Extract the (X, Y) coordinate from the center of the cell holding the provided text.  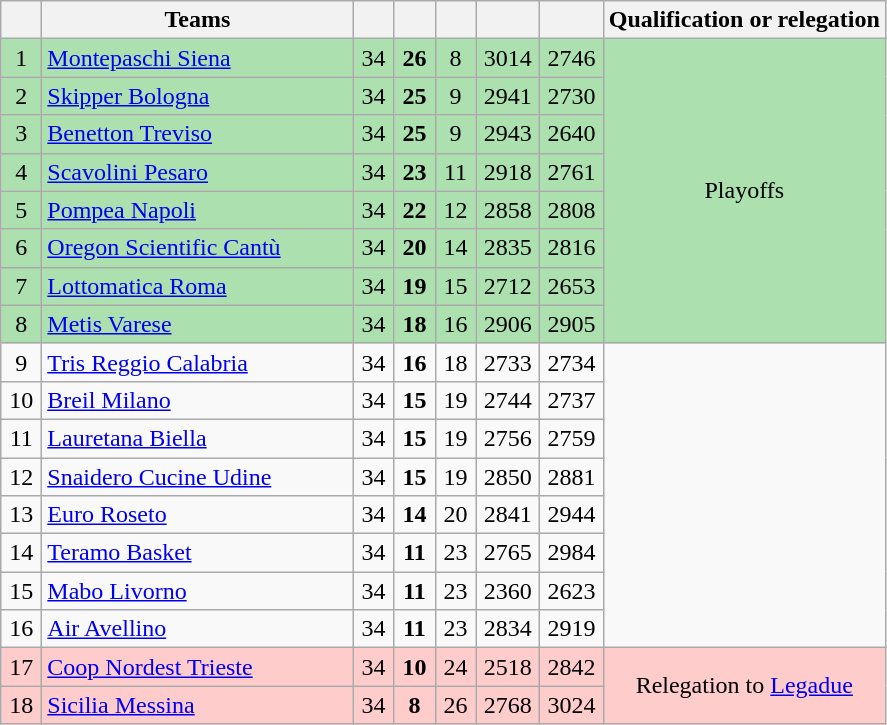
2841 (508, 515)
5 (22, 210)
2733 (508, 362)
Coop Nordest Trieste (198, 667)
Scavolini Pesaro (198, 172)
2834 (508, 629)
Snaidero Cucine Udine (198, 477)
2712 (508, 286)
2746 (572, 58)
2842 (572, 667)
Tris Reggio Calabria (198, 362)
2858 (508, 210)
13 (22, 515)
22 (414, 210)
Oregon Scientific Cantù (198, 248)
2360 (508, 591)
Playoffs (744, 191)
2 (22, 96)
2808 (572, 210)
2941 (508, 96)
Relegation to Legadue (744, 686)
2835 (508, 248)
Teams (198, 20)
2737 (572, 400)
2943 (508, 134)
Breil Milano (198, 400)
2756 (508, 438)
2765 (508, 553)
Sicilia Messina (198, 705)
2918 (508, 172)
2734 (572, 362)
6 (22, 248)
2816 (572, 248)
Euro Roseto (198, 515)
Skipper Bologna (198, 96)
2730 (572, 96)
2640 (572, 134)
Montepaschi Siena (198, 58)
17 (22, 667)
2759 (572, 438)
2944 (572, 515)
2768 (508, 705)
Lauretana Biella (198, 438)
3024 (572, 705)
1 (22, 58)
3 (22, 134)
2744 (508, 400)
2984 (572, 553)
7 (22, 286)
2518 (508, 667)
Lottomatica Roma (198, 286)
Metis Varese (198, 324)
2906 (508, 324)
Teramo Basket (198, 553)
Air Avellino (198, 629)
24 (456, 667)
2919 (572, 629)
2850 (508, 477)
Pompea Napoli (198, 210)
4 (22, 172)
2761 (572, 172)
Qualification or relegation (744, 20)
2905 (572, 324)
2881 (572, 477)
3014 (508, 58)
2623 (572, 591)
2653 (572, 286)
Benetton Treviso (198, 134)
Mabo Livorno (198, 591)
